Locate the cell with the specified text and output its [x, y] center coordinate. 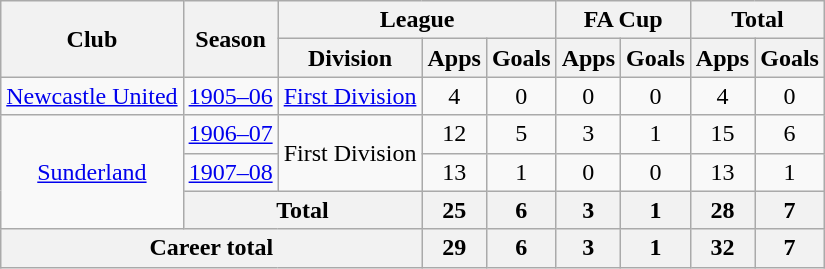
25 [454, 210]
1907–08 [230, 172]
29 [454, 248]
28 [722, 210]
Newcastle United [92, 96]
Club [92, 39]
FA Cup [623, 20]
32 [722, 248]
Division [350, 58]
League [417, 20]
Season [230, 39]
12 [454, 134]
15 [722, 134]
1905–06 [230, 96]
Sunderland [92, 172]
1906–07 [230, 134]
5 [521, 134]
Career total [212, 248]
